Output the (x, y) coordinate of the center of the cell containing the given text.  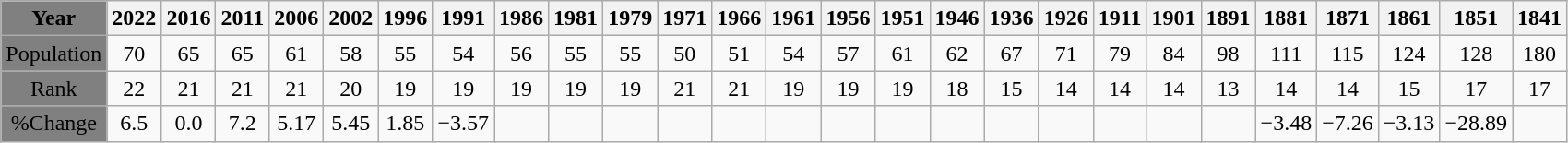
−7.26 (1348, 124)
7.2 (243, 124)
1961 (793, 18)
1841 (1540, 18)
1881 (1286, 18)
51 (740, 54)
13 (1229, 89)
1861 (1409, 18)
1951 (902, 18)
1966 (740, 18)
5.45 (350, 124)
1979 (631, 18)
58 (350, 54)
1971 (684, 18)
79 (1120, 54)
−3.48 (1286, 124)
1996 (406, 18)
180 (1540, 54)
Population (53, 54)
56 (522, 54)
1991 (463, 18)
1851 (1476, 18)
Rank (53, 89)
−28.89 (1476, 124)
1.85 (406, 124)
6.5 (135, 124)
1981 (576, 18)
84 (1173, 54)
128 (1476, 54)
1956 (849, 18)
22 (135, 89)
2006 (297, 18)
1946 (957, 18)
2011 (243, 18)
62 (957, 54)
20 (350, 89)
71 (1066, 54)
98 (1229, 54)
Year (53, 18)
1901 (1173, 18)
1911 (1120, 18)
18 (957, 89)
2002 (350, 18)
115 (1348, 54)
2016 (188, 18)
1891 (1229, 18)
124 (1409, 54)
1926 (1066, 18)
1986 (522, 18)
70 (135, 54)
1936 (1011, 18)
57 (849, 54)
1871 (1348, 18)
2022 (135, 18)
111 (1286, 54)
%Change (53, 124)
67 (1011, 54)
−3.13 (1409, 124)
−3.57 (463, 124)
50 (684, 54)
5.17 (297, 124)
0.0 (188, 124)
